Detect which cell encompasses the target text, then output its [X, Y] center coordinate. 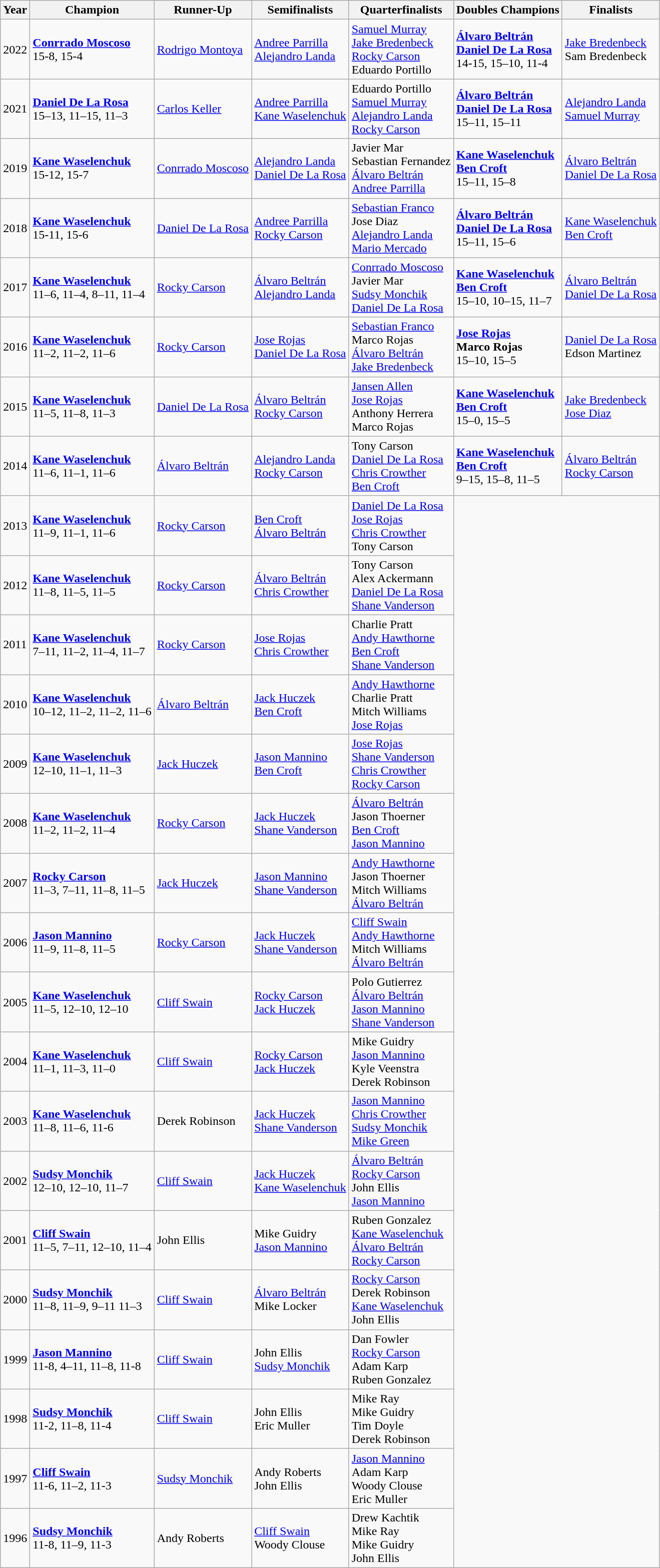
Álvaro Beltrán Jason Thoerner Ben Croft Jason Mannino [401, 823]
Rocky Carson Derek Robinson Kane Waselenchuk John Ellis [401, 1299]
2016 [15, 347]
Jack Huczek Ben Croft [300, 704]
Derek Robinson [203, 1121]
Jason Mannino Adam Karp Woody Clouse Eric Muller [401, 1478]
2005 [15, 1002]
2008 [15, 823]
1998 [15, 1418]
Mike Guidry Jason Mannino Kyle Veenstra Derek Robinson [401, 1061]
Andree Parrilla Rocky Carson [300, 228]
Andree Parrilla Alejandro Landa [300, 49]
2004 [15, 1061]
Kane Waselenchuk11–6, 11–4, 8–11, 11–4 [92, 287]
Álvaro Beltrán Mike Locker [300, 1299]
2010 [15, 704]
Eduardo Portillo Samuel Murray Alejandro Landa Rocky Carson [401, 109]
Sudsy Monchik12–10, 12–10, 11–7 [92, 1180]
Sebastian Franco Jose Diaz Alejandro Landa Mario Mercado [401, 228]
Jose Rojas Chris Crowther [300, 644]
Sudsy Monchik11-2, 11–8, 11-4 [92, 1418]
1996 [15, 1537]
Tony Carson Daniel De La Rosa Chris Crowther Ben Croft [401, 466]
Conrrado Moscoso Javier Mar Sudsy Monchik Daniel De La Rosa [401, 287]
2001 [15, 1240]
Quarterfinalists [401, 10]
2018 [15, 228]
Mike Guidry Jason Mannino [300, 1240]
2019 [15, 168]
Jack Huczek Kane Waselenchuk [300, 1180]
John Ellis Sudsy Monchik [300, 1359]
Kane Waselenchuk 11–8, 11–6, 11-6 [92, 1121]
Rocky Carson11–3, 7–11, 11–8, 11–5 [92, 883]
Jake Bredenbeck Sam Bredenbeck [610, 49]
Kane Waselenchuk7–11, 11–2, 11–4, 11–7 [92, 644]
Cliff Swain Woody Clouse [300, 1537]
Conrrado Moscoso15-8, 15-4 [92, 49]
2012 [15, 585]
Jason Mannino Ben Croft [300, 764]
Kane Waselenchuk Ben Croft9–15, 15–8, 11–5 [507, 466]
Cliff Swain11–5, 7–11, 12–10, 11–4 [92, 1240]
2014 [15, 466]
Kane Waselenchuk15-12, 15-7 [92, 168]
Kane Waselenchuk Ben Croft15–0, 15–5 [507, 406]
Álvaro Beltrán Alejandro Landa [300, 287]
Daniel De La Rosa Jose Rojas Chris Crowther Tony Carson [401, 525]
Alejandro Landa Samuel Murray [610, 109]
Álvaro Beltrán Daniel De La Rosa15–11, 15–11 [507, 109]
Álvaro Beltrán Chris Crowther [300, 585]
Kane Waselenchuk11–5, 11–8, 11–3 [92, 406]
John Ellis [203, 1240]
Alejandro Landa Daniel De La Rosa [300, 168]
Kane Waselenchuk Ben Croft [610, 228]
Doubles Champions [507, 10]
Daniel De La Rosa Edson Martinez [610, 347]
2009 [15, 764]
Semifinalists [300, 10]
Kane Waselenchuk15-11, 15-6 [92, 228]
Kane Waselenchuk12–10, 11–1, 11–3 [92, 764]
Andy Roberts [203, 1537]
2015 [15, 406]
Alejandro Landa Rocky Carson [300, 466]
2013 [15, 525]
Kane Waselenchuk11–8, 11–5, 11–5 [92, 585]
Jansen Allen Jose Rojas Anthony Herrera Marco Rojas [401, 406]
Sudsy Monchik [203, 1478]
1997 [15, 1478]
Mike Ray Mike Guidry Tim Doyle Derek Robinson [401, 1418]
Rodrigo Montoya [203, 49]
Polo Gutierrez Álvaro Beltrán Jason Mannino Shane Vanderson [401, 1002]
Champion [92, 10]
Tony Carson Alex Ackermann Daniel De La Rosa Shane Vanderson [401, 585]
Carlos Keller [203, 109]
Jason Mannino11–9, 11–8, 11–5 [92, 942]
Ruben Gonzalez Kane Waselenchuk Álvaro Beltrán Rocky Carson [401, 1240]
Ben Croft Álvaro Beltrán [300, 525]
2011 [15, 644]
2022 [15, 49]
Kane Waselenchuk 11–5, 12–10, 12–10 [92, 1002]
Runner-Up [203, 10]
Andy Roberts John Ellis [300, 1478]
Andree Parrilla Kane Waselenchuk [300, 109]
Álvaro Beltrán Daniel De La Rosa15–11, 15–6 [507, 228]
Drew Kachtik Mike Ray Mike Guidry John Ellis [401, 1537]
2002 [15, 1180]
Jose Rojas Marco Rojas15–10, 15–5 [507, 347]
Kane Waselenchuk Ben Croft15–10, 10–15, 11–7 [507, 287]
2007 [15, 883]
Kane Waselenchuk11–2, 11–2, 11–6 [92, 347]
Andy Hawthorne Charlie Pratt Mitch Williams Jose Rojas [401, 704]
Sebastian Franco Marco Rojas Álvaro Beltrán Jake Bredenbeck [401, 347]
Kane Waselenchuk11–6, 11–1, 11–6 [92, 466]
Kane Waselenchuk10–12, 11–2, 11–2, 11–6 [92, 704]
Finalists [610, 10]
2006 [15, 942]
Jason Mannino11-8, 4–11, 11–8, 11-8 [92, 1359]
John Ellis Eric Muller [300, 1418]
Cliff Swain11-6, 11–2, 11-3 [92, 1478]
Jason Mannino Chris Crowther Sudsy Monchik Mike Green [401, 1121]
Andy Hawthorne Jason Thoerner Mitch Williams Álvaro Beltrán [401, 883]
Álvaro Beltrán Rocky Carson John Ellis Jason Mannino [401, 1180]
Álvaro Beltrán Daniel De La Rosa14-15, 15–10, 11-4 [507, 49]
Jason Mannino Shane Vanderson [300, 883]
Conrrado Moscoso [203, 168]
Sudsy Monchik11–8, 11–9, 9–11 11–3 [92, 1299]
Year [15, 10]
2000 [15, 1299]
Jose Rojas Shane Vanderson Chris Crowther Rocky Carson [401, 764]
1999 [15, 1359]
Jake Bredenbeck Jose Diaz [610, 406]
Javier Mar Sebastian Fernandez Álvaro Beltrán Andree Parrilla [401, 168]
Daniel De La Rosa15–13, 11–15, 11–3 [92, 109]
2017 [15, 287]
Kane Waselenchuk11–9, 11–1, 11–6 [92, 525]
Dan Fowler Rocky Carson Adam Karp Ruben Gonzalez [401, 1359]
Sudsy Monchik11-8, 11–9, 11-3 [92, 1537]
Cliff Swain Andy Hawthorne Mitch Williams Álvaro Beltrán [401, 942]
Charlie Pratt Andy Hawthorne Ben Croft Shane Vanderson [401, 644]
Kane Waselenchuk11–2, 11–2, 11–4 [92, 823]
Kane Waselenchuk 11–1, 11–3, 11–0 [92, 1061]
Jose Rojas Daniel De La Rosa [300, 347]
2003 [15, 1121]
Samuel Murray Jake Bredenbeck Rocky Carson Eduardo Portillo [401, 49]
Kane Waselenchuk Ben Croft15–11, 15–8 [507, 168]
2021 [15, 109]
